Capture the cell that displays the provided text and extract its [X, Y] central coordinate. 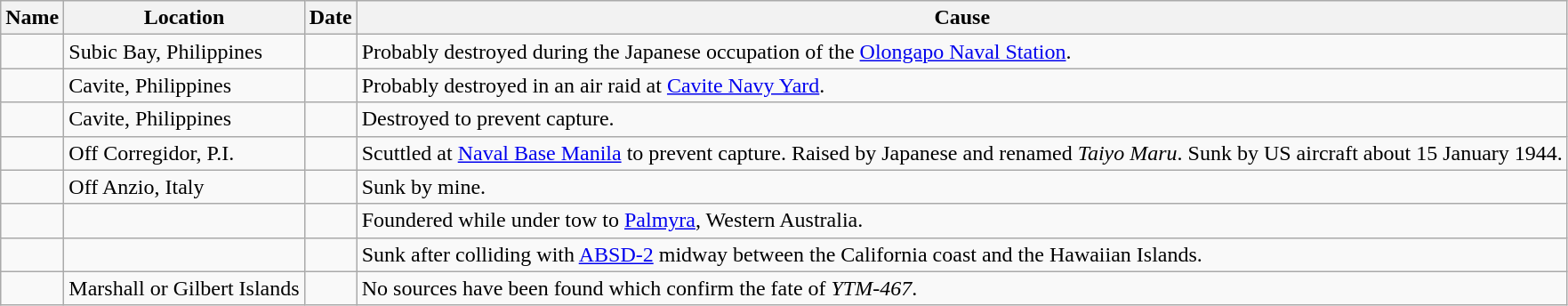
Date [331, 18]
Cause [962, 18]
Scuttled at Naval Base Manila to prevent capture. Raised by Japanese and renamed Taiyo Maru. Sunk by US aircraft about 15 January 1944. [962, 153]
Sunk after colliding with ABSD-2 midway between the California coast and the Hawaiian Islands. [962, 254]
No sources have been found which confirm the fate of YTM-467. [962, 288]
Probably destroyed during the Japanese occupation of the Olongapo Naval Station. [962, 52]
Destroyed to prevent capture. [962, 119]
Off Corregidor, P.I. [184, 153]
Off Anzio, Italy [184, 187]
Marshall or Gilbert Islands [184, 288]
Location [184, 18]
Probably destroyed in an air raid at Cavite Navy Yard. [962, 85]
Sunk by mine. [962, 187]
Name [32, 18]
Foundered while under tow to Palmyra, Western Australia. [962, 221]
Subic Bay, Philippines [184, 52]
